Extract the (x, y) coordinate from the center of the cell holding the provided text.  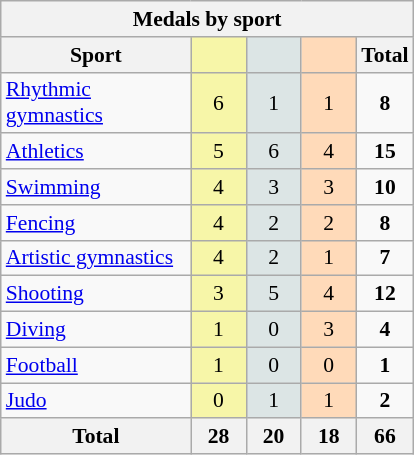
Diving (96, 330)
Swimming (96, 187)
7 (384, 258)
20 (274, 437)
Artistic gymnastics (96, 258)
66 (384, 437)
Judo (96, 401)
15 (384, 152)
Fencing (96, 223)
Shooting (96, 294)
18 (328, 437)
10 (384, 187)
28 (218, 437)
12 (384, 294)
Sport (96, 55)
Athletics (96, 152)
Medals by sport (208, 19)
Rhythmic gymnastics (96, 102)
Football (96, 365)
